Scan for the cell matching the given text and deliver its [x, y] coordinate at center. 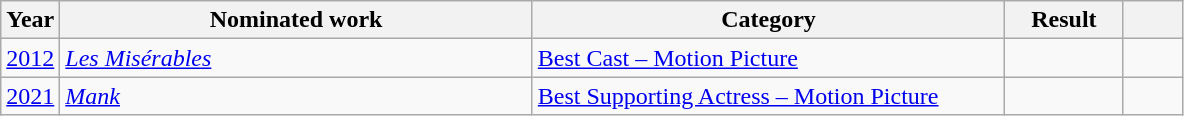
Nominated work [296, 20]
Mank [296, 96]
Category [768, 20]
Best Cast – Motion Picture [768, 58]
Result [1064, 20]
Les Misérables [296, 58]
2021 [30, 96]
Best Supporting Actress – Motion Picture [768, 96]
2012 [30, 58]
Year [30, 20]
